Return [x, y] of the center of cell containing provided text 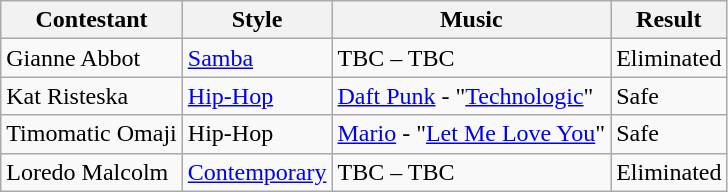
Daft Punk - "Technologic" [472, 96]
Mario - "Let Me Love You" [472, 134]
Timomatic Omaji [92, 134]
Gianne Abbot [92, 58]
Loredo Malcolm [92, 172]
Style [257, 20]
Kat Risteska [92, 96]
Result [669, 20]
Contemporary [257, 172]
Samba [257, 58]
Contestant [92, 20]
Music [472, 20]
